Scan for the cell matching the given text and deliver its (x, y) coordinate at center. 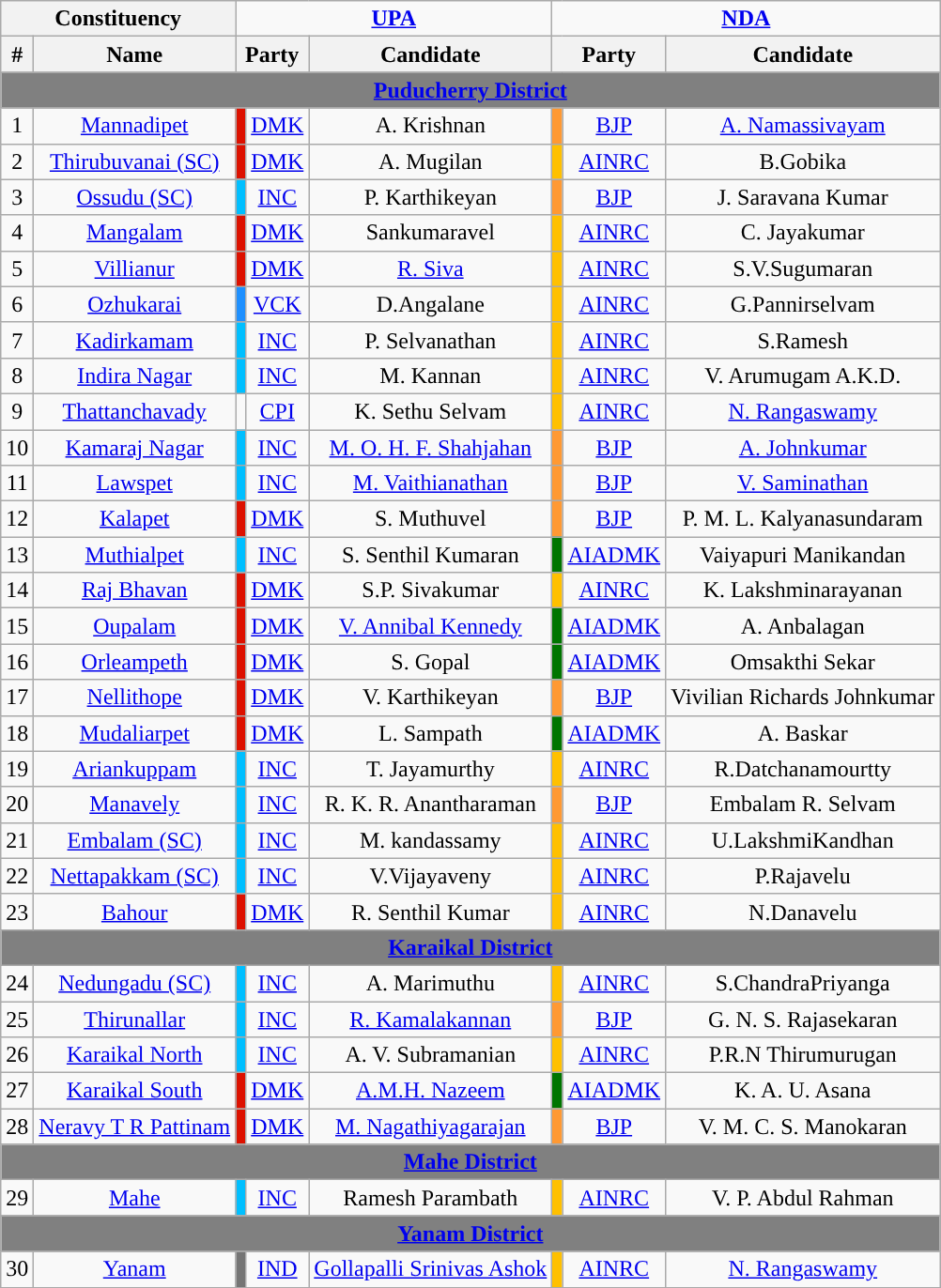
Vivilian Richards Johnkumar (803, 698)
2 (17, 161)
P.R.N Thirumurugan (803, 1055)
18 (17, 733)
30 (17, 1269)
R. Siva (430, 268)
Mannadipet (135, 126)
29 (17, 1198)
Thirunallar (135, 1019)
M. Kannan (430, 376)
Yanam (135, 1269)
V. P. Abdul Rahman (803, 1198)
4 (17, 233)
27 (17, 1091)
A. Baskar (803, 733)
CPI (278, 411)
25 (17, 1019)
K. Lakshminarayanan (803, 590)
V.Vijayaveny (430, 876)
Bahour (135, 912)
A. Mugilan (430, 161)
Nettapakkam (SC) (135, 876)
R.Datchanamourtty (803, 769)
A. Namassivayam (803, 126)
V. Karthikeyan (430, 698)
M. Nagathiyagarajan (430, 1127)
12 (17, 519)
J. Saravana Kumar (803, 197)
5 (17, 268)
D.Angalane (430, 304)
Neravy T R Pattinam (135, 1127)
13 (17, 555)
Manavely (135, 805)
A. Johnkumar (803, 448)
IND (278, 1269)
R. Kamalakannan (430, 1019)
V. Saminathan (803, 483)
R. K. R. Anantharaman (430, 805)
V. Arumugam A.K.D. (803, 376)
Nellithope (135, 698)
B.Gobika (803, 161)
20 (17, 805)
11 (17, 483)
15 (17, 626)
T. Jayamurthy (430, 769)
6 (17, 304)
Puducherry District (470, 90)
22 (17, 876)
1 (17, 126)
R. Senthil Kumar (430, 912)
M. kandassamy (430, 840)
Nedungadu (SC) (135, 983)
M. Vaithianathan (430, 483)
Kamaraj Nagar (135, 448)
P. Selvanathan (430, 340)
9 (17, 411)
Karaikal South (135, 1091)
Karaikal North (135, 1055)
Raj Bhavan (135, 590)
Constituency (118, 19)
14 (17, 590)
23 (17, 912)
Kadirkamam (135, 340)
Embalam (SC) (135, 840)
K. Sethu Selvam (430, 411)
G.Pannirselvam (803, 304)
A. Anbalagan (803, 626)
A. V. Subramanian (430, 1055)
A.M.H. Nazeem (430, 1091)
Vaiyapuri Manikandan (803, 555)
21 (17, 840)
Ozhukarai (135, 304)
28 (17, 1127)
8 (17, 376)
P. Karthikeyan (430, 197)
Mahe (135, 1198)
Embalam R. Selvam (803, 805)
16 (17, 662)
Ossudu (SC) (135, 197)
Mangalam (135, 233)
Ariankuppam (135, 769)
A. Krishnan (430, 126)
26 (17, 1055)
Gollapalli Srinivas Ashok (430, 1269)
Orleampeth (135, 662)
S. Muthuvel (430, 519)
V. M. C. S. Manokaran (803, 1127)
L. Sampath (430, 733)
7 (17, 340)
M. O. H. F. Shahjahan (430, 448)
Oupalam (135, 626)
K. A. U. Asana (803, 1091)
Indira Nagar (135, 376)
Kalapet (135, 519)
G. N. S. Rajasekaran (803, 1019)
3 (17, 197)
Lawspet (135, 483)
Villianur (135, 268)
Omsakthi Sekar (803, 662)
UPA (394, 19)
S.ChandraPriyanga (803, 983)
# (17, 54)
Yanam District (470, 1234)
Ramesh Parambath (430, 1198)
Mudaliarpet (135, 733)
S. Senthil Kumaran (430, 555)
P. M. L. Kalyanasundaram (803, 519)
24 (17, 983)
U.LakshmiKandhan (803, 840)
S.V.Sugumaran (803, 268)
17 (17, 698)
S.P. Sivakumar (430, 590)
Name (135, 54)
A. Marimuthu (430, 983)
19 (17, 769)
Karaikal District (470, 947)
N.Danavelu (803, 912)
V. Annibal Kennedy (430, 626)
S.Ramesh (803, 340)
Mahe District (470, 1162)
Thattanchavady (135, 411)
Sankumaravel (430, 233)
Muthialpet (135, 555)
NDA (746, 19)
P.Rajavelu (803, 876)
Thirubuvanai (SC) (135, 161)
VCK (278, 304)
C. Jayakumar (803, 233)
S. Gopal (430, 662)
10 (17, 448)
